Scan for the cell matching the given text and deliver its (x, y) coordinate at center. 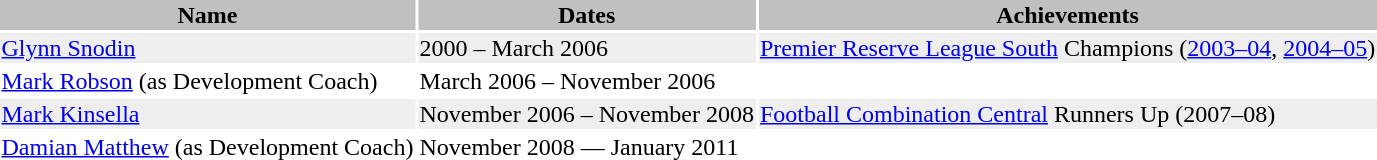
Mark Robson (as Development Coach) (208, 81)
2000 – March 2006 (587, 48)
Achievements (1067, 15)
November 2006 – November 2008 (587, 114)
Name (208, 15)
Dates (587, 15)
Football Combination Central Runners Up (2007–08) (1067, 114)
Mark Kinsella (208, 114)
Glynn Snodin (208, 48)
March 2006 – November 2006 (587, 81)
Premier Reserve League South Champions (2003–04, 2004–05) (1067, 48)
